Identify which cell holds the provided text, then report its [x, y] central coordinate. 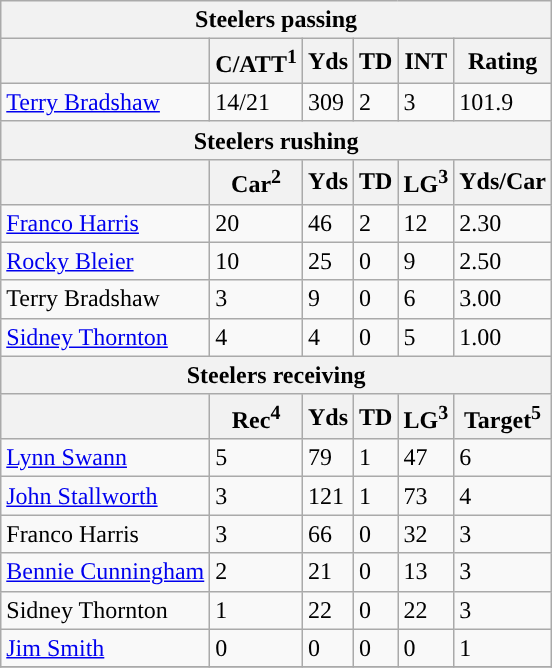
73 [426, 496]
10 [256, 261]
C/ATT1 [256, 62]
John Stallworth [106, 496]
Lynn Swann [106, 458]
Rocky Bleier [106, 261]
Target5 [503, 416]
79 [328, 458]
46 [328, 223]
Rec4 [256, 416]
1.00 [503, 337]
66 [328, 534]
14/21 [256, 102]
Steelers receiving [276, 375]
3.00 [503, 299]
2.30 [503, 223]
13 [426, 572]
47 [426, 458]
Bennie Cunningham [106, 572]
Rating [503, 62]
309 [328, 102]
Jim Smith [106, 648]
12 [426, 223]
2.50 [503, 261]
32 [426, 534]
INT [426, 62]
101.9 [503, 102]
Car2 [256, 182]
Steelers rushing [276, 140]
121 [328, 496]
25 [328, 261]
Yds/Car [503, 182]
Steelers passing [276, 20]
21 [328, 572]
20 [256, 223]
